Find where the given text appears and provide that cell's center as (X, Y) coordinate. 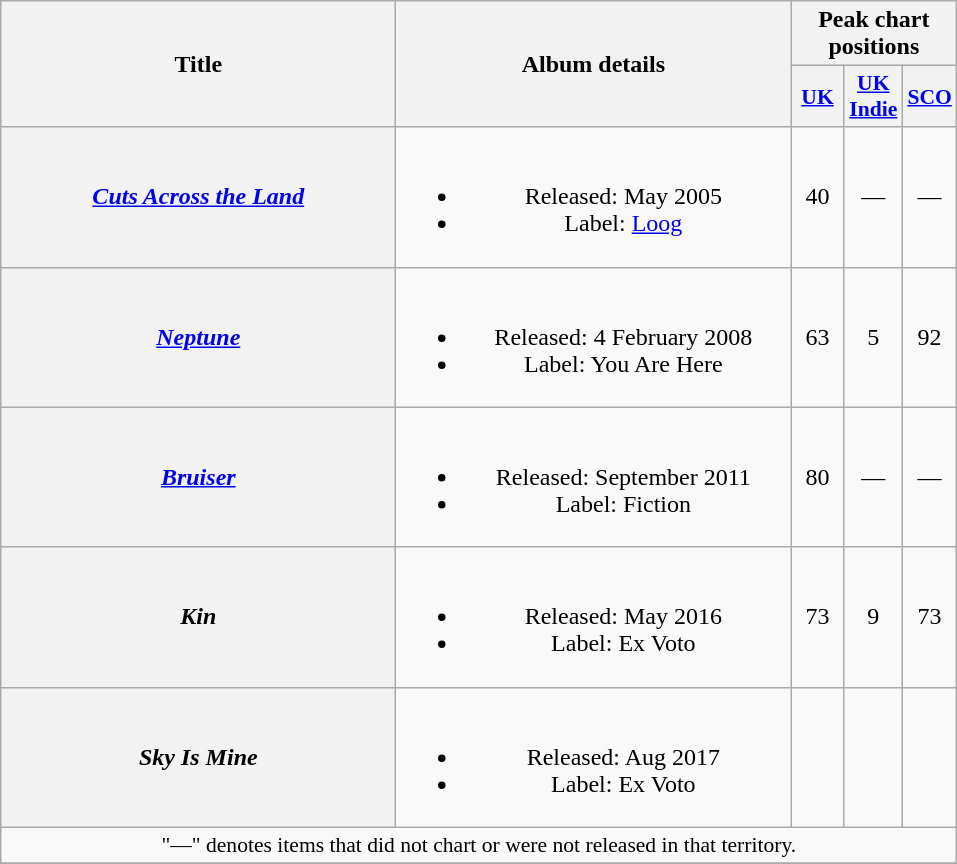
63 (818, 337)
SCO (930, 96)
Released: May 2005Label: Loog (594, 197)
Released: 4 February 2008Label: You Are Here (594, 337)
Released: Aug 2017Label: Ex Voto (594, 757)
5 (873, 337)
92 (930, 337)
UK (818, 96)
Sky Is Mine (198, 757)
Neptune (198, 337)
Album details (594, 64)
Cuts Across the Land (198, 197)
Released: May 2016Label: Ex Voto (594, 617)
Bruiser (198, 477)
Title (198, 64)
UKIndie (873, 96)
Released: September 2011Label: Fiction (594, 477)
Peak chart positions (874, 34)
9 (873, 617)
80 (818, 477)
Kin (198, 617)
"—" denotes items that did not chart or were not released in that territory. (479, 845)
40 (818, 197)
